From the cell containing the given text, extract its center point as (x, y) coordinate. 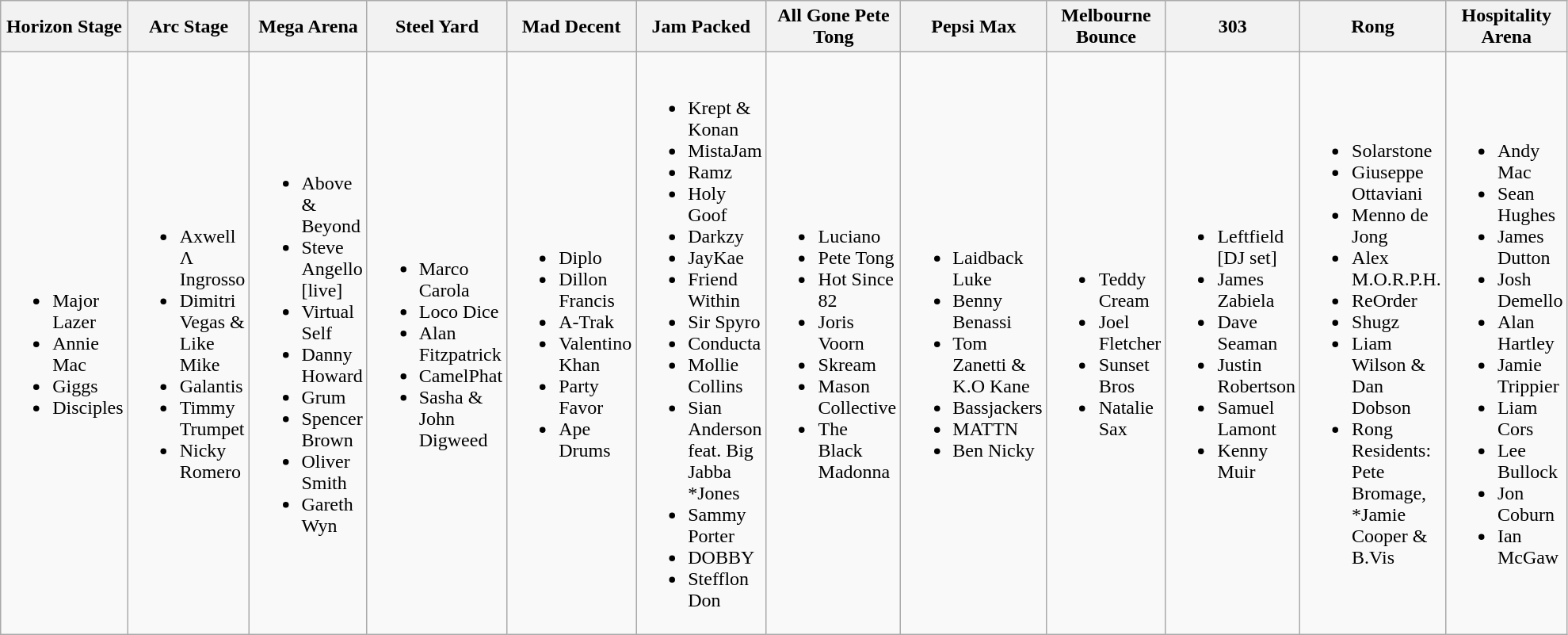
Leftfield [DJ set]James ZabielaDave SeamanJustin RobertsonSamuel LamontKenny Muir (1233, 343)
Major LazerAnnie MacGiggsDisciples (64, 343)
303 (1233, 27)
Marco CarolaLoco DiceAlan FitzpatrickCamelPhatSasha & John Digweed (437, 343)
Above & BeyondSteve Angello [live]Virtual SelfDanny HowardGrumSpencer BrownOliver SmithGareth Wyn (308, 343)
Melbourne Bounce (1106, 27)
SolarstoneGiuseppe OttavianiMenno de JongAlex M.O.R.P.H.ReOrderShugzLiam Wilson & Dan DobsonRong Residents: Pete Bromage, *Jamie Cooper & B.Vis (1373, 343)
DiploDillon FrancisA-TrakValentino KhanParty FavorApe Drums (572, 343)
Teddy CreamJoel FletcherSunset BrosNatalie Sax (1106, 343)
LucianoPete TongHot Since 82Joris VoornSkreamMason CollectiveThe Black Madonna (834, 343)
Andy MacSean HughesJames DuttonJosh DemelloAlan HartleyJamie TrippierLiam CorsLee BullockJon CoburnIan McGaw (1506, 343)
Axwell Λ IngrossoDimitri Vegas & Like MikeGalantisTimmy TrumpetNicky Romero (189, 343)
Hospitality Arena (1506, 27)
All Gone Pete Tong (834, 27)
Horizon Stage (64, 27)
Arc Stage (189, 27)
Mad Decent (572, 27)
Steel Yard (437, 27)
Rong (1373, 27)
Jam Packed (701, 27)
Mega Arena (308, 27)
Pepsi Max (974, 27)
Laidback LukeBenny BenassiTom Zanetti & K.O KaneBassjackersMATTNBen Nicky (974, 343)
